From the cell containing the given text, extract its center point as (X, Y) coordinate. 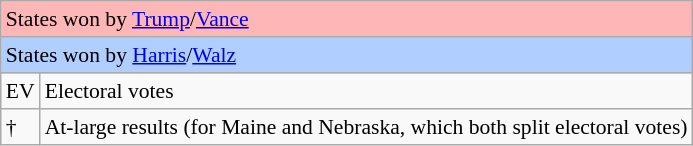
States won by Harris/Walz (347, 55)
Electoral votes (366, 91)
At-large results (for Maine and Nebraska, which both split electoral votes) (366, 127)
† (20, 127)
States won by Trump/Vance (347, 19)
EV (20, 91)
